Search for the cell housing the specified text and yield its (X, Y) center coordinate. 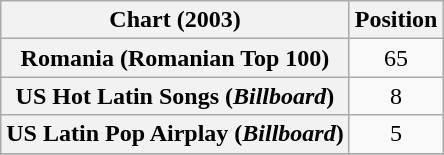
65 (396, 58)
Romania (Romanian Top 100) (175, 58)
US Hot Latin Songs (Billboard) (175, 96)
Chart (2003) (175, 20)
5 (396, 134)
Position (396, 20)
8 (396, 96)
US Latin Pop Airplay (Billboard) (175, 134)
